Return the (x, y) coordinate for the center point of the cell that contains the specified text.  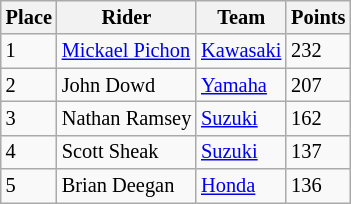
Kawasaki (241, 51)
Team (241, 17)
1 (29, 51)
Points (318, 17)
136 (318, 186)
Yamaha (241, 85)
5 (29, 186)
Place (29, 17)
137 (318, 152)
Scott Sheak (126, 152)
Honda (241, 186)
Nathan Ramsey (126, 118)
232 (318, 51)
John Dowd (126, 85)
4 (29, 152)
2 (29, 85)
207 (318, 85)
Rider (126, 17)
Brian Deegan (126, 186)
3 (29, 118)
162 (318, 118)
Mickael Pichon (126, 51)
